Extract the (x, y) coordinate from the center of the cell holding the provided text.  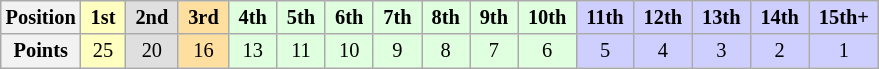
6 (547, 51)
20 (152, 51)
2nd (152, 17)
11 (301, 51)
Position (41, 17)
4 (663, 51)
10 (349, 51)
5th (301, 17)
7th (397, 17)
12th (663, 17)
8 (446, 51)
8th (446, 17)
14th (779, 17)
9 (397, 51)
1st (104, 17)
3 (721, 51)
Points (41, 51)
6th (349, 17)
5 (604, 51)
10th (547, 17)
9th (494, 17)
11th (604, 17)
7 (494, 51)
2 (779, 51)
3rd (203, 17)
1 (844, 51)
25 (104, 51)
16 (203, 51)
13 (253, 51)
13th (721, 17)
4th (253, 17)
15th+ (844, 17)
